For the text-containing cell, return its midpoint in [x, y] coordinate format. 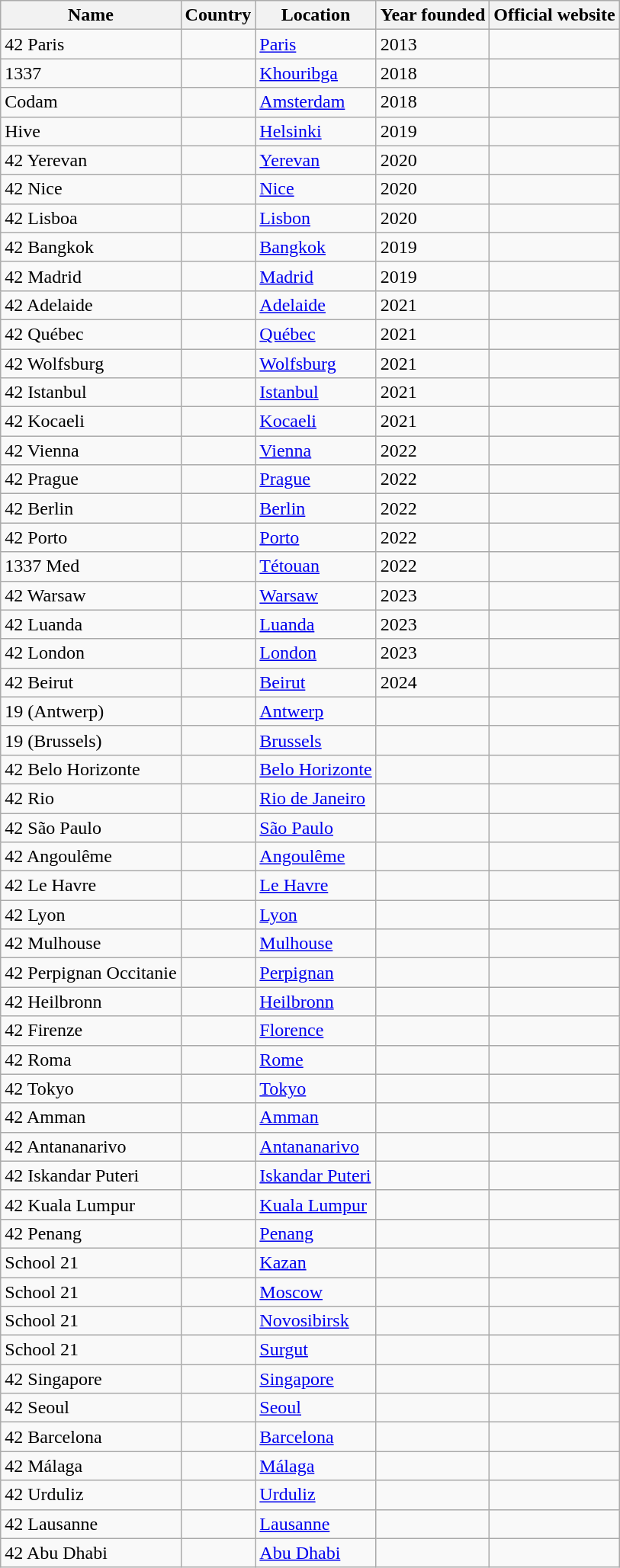
42 Antananarivo [91, 1146]
Angoulême [316, 857]
42 Seoul [91, 1408]
42 Vienna [91, 451]
Wolfsburg [316, 364]
Nice [316, 189]
Hive [91, 131]
42 Urduliz [91, 1495]
Lisbon [316, 218]
42 Abu Dhabi [91, 1553]
42 Berlin [91, 508]
42 Nice [91, 189]
Québec [316, 334]
42 Belo Horizonte [91, 769]
Berlin [316, 508]
Seoul [316, 1408]
42 Kuala Lumpur [91, 1204]
42 Roma [91, 1060]
Amman [316, 1117]
Mulhouse [316, 944]
42 Singapore [91, 1379]
Yerevan [316, 160]
Codam [91, 102]
42 Barcelona [91, 1437]
42 Iskandar Puteri [91, 1175]
42 Málaga [91, 1466]
42 Perpignan Occitanie [91, 973]
Kocaeli [316, 422]
Tokyo [316, 1089]
42 Porto [91, 537]
Florence [316, 1031]
42 Lausanne [91, 1524]
19 (Antwerp) [91, 711]
42 Yerevan [91, 160]
1337 [91, 73]
Antwerp [316, 711]
42 Lyon [91, 915]
Amsterdam [316, 102]
42 Penang [91, 1233]
Kuala Lumpur [316, 1204]
Official website [554, 15]
42 Luanda [91, 624]
Rome [316, 1060]
Abu Dhabi [316, 1553]
Vienna [316, 451]
Málaga [316, 1466]
Belo Horizonte [316, 769]
42 Wolfsburg [91, 364]
Year founded [433, 15]
42 São Paulo [91, 827]
Beirut [316, 682]
42 Paris [91, 44]
Lausanne [316, 1524]
Singapore [316, 1379]
London [316, 653]
Surgut [316, 1350]
Tétouan [316, 566]
Name [91, 15]
Kazan [316, 1262]
Rio de Janeiro [316, 798]
Warsaw [316, 595]
Helsinki [316, 131]
19 (Brussels) [91, 740]
42 Amman [91, 1117]
2024 [433, 682]
Country [218, 15]
São Paulo [316, 827]
Adelaide [316, 305]
42 Adelaide [91, 305]
42 Le Havre [91, 886]
42 Angoulême [91, 857]
42 Prague [91, 479]
42 Mulhouse [91, 944]
Moscow [316, 1292]
42 Québec [91, 334]
Le Havre [316, 886]
42 Tokyo [91, 1089]
42 Kocaeli [91, 422]
Brussels [316, 740]
42 Beirut [91, 682]
Urduliz [316, 1495]
42 Bangkok [91, 247]
Madrid [316, 276]
42 Istanbul [91, 393]
Khouribga [316, 73]
1337 Med [91, 566]
Porto [316, 537]
Bangkok [316, 247]
Iskandar Puteri [316, 1175]
Antananarivo [316, 1146]
Luanda [316, 624]
Lyon [316, 915]
42 London [91, 653]
42 Firenze [91, 1031]
42 Heilbronn [91, 1002]
Location [316, 15]
42 Lisboa [91, 218]
Perpignan [316, 973]
Istanbul [316, 393]
Penang [316, 1233]
Prague [316, 479]
Novosibirsk [316, 1321]
Barcelona [316, 1437]
42 Warsaw [91, 595]
Heilbronn [316, 1002]
42 Madrid [91, 276]
2013 [433, 44]
42 Rio [91, 798]
Paris [316, 44]
